Extract the [X, Y] coordinate from the center of the cell holding the provided text.  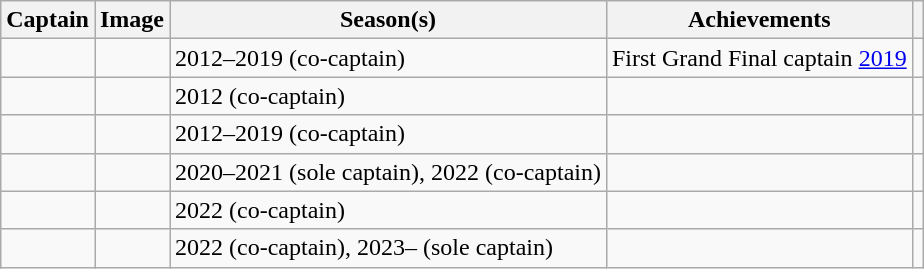
2012 (co-captain) [388, 96]
Image [132, 20]
First Grand Final captain 2019 [759, 58]
Season(s) [388, 20]
2022 (co-captain) [388, 210]
2022 (co-captain), 2023– (sole captain) [388, 248]
2020–2021 (sole captain), 2022 (co-captain) [388, 172]
Captain [48, 20]
Achievements [759, 20]
